Provide the [x, y] coordinate of the cell's center where the given text is located.  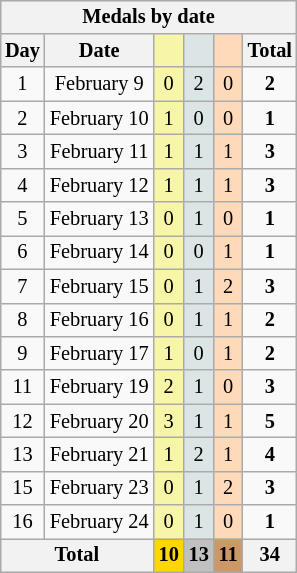
February 10 [100, 118]
February 20 [100, 421]
February 17 [100, 354]
16 [22, 522]
February 15 [100, 286]
12 [22, 421]
February 11 [100, 152]
10 [169, 556]
February 14 [100, 253]
Date [100, 51]
February 13 [100, 219]
7 [22, 286]
6 [22, 253]
February 21 [100, 455]
February 24 [100, 522]
8 [22, 320]
February 19 [100, 387]
9 [22, 354]
15 [22, 488]
February 12 [100, 185]
34 [270, 556]
Day [22, 51]
Medals by date [148, 17]
February 16 [100, 320]
February 23 [100, 488]
February 9 [100, 84]
